Find where the given text appears and provide that cell's center as [X, Y] coordinate. 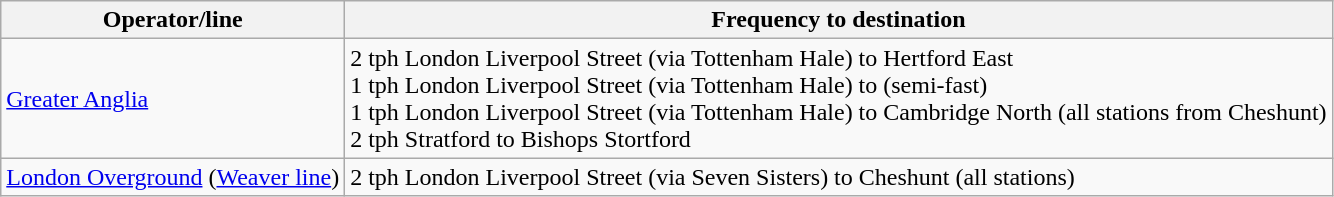
London Overground (Weaver line) [173, 177]
2 tph London Liverpool Street (via Seven Sisters) to Cheshunt (all stations) [838, 177]
Operator/line [173, 20]
Frequency to destination [838, 20]
Greater Anglia [173, 98]
